Extract the (x, y) coordinate from the center of the cell holding the provided text.  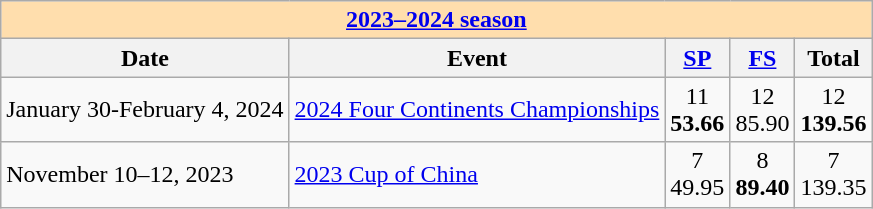
11 53.66 (698, 110)
7 139.35 (834, 174)
Date (145, 58)
7 49.95 (698, 174)
November 10–12, 2023 (145, 174)
SP (698, 58)
8 89.40 (762, 174)
2023–2024 season (436, 20)
2023 Cup of China (477, 174)
Event (477, 58)
Total (834, 58)
12 139.56 (834, 110)
FS (762, 58)
2024 Four Continents Championships (477, 110)
12 85.90 (762, 110)
January 30-February 4, 2024 (145, 110)
